Return the [x, y] coordinate for the center point of the cell that contains the specified text.  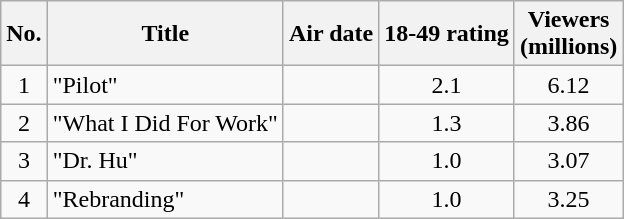
4 [24, 199]
"Rebranding" [165, 199]
1 [24, 85]
3.25 [568, 199]
3 [24, 161]
Viewers(millions) [568, 34]
"What I Did For Work" [165, 123]
3.07 [568, 161]
2.1 [447, 85]
18-49 rating [447, 34]
No. [24, 34]
"Dr. Hu" [165, 161]
6.12 [568, 85]
3.86 [568, 123]
2 [24, 123]
1.3 [447, 123]
"Pilot" [165, 85]
Title [165, 34]
Air date [330, 34]
